Detect which cell encompasses the target text, then output its (X, Y) center coordinate. 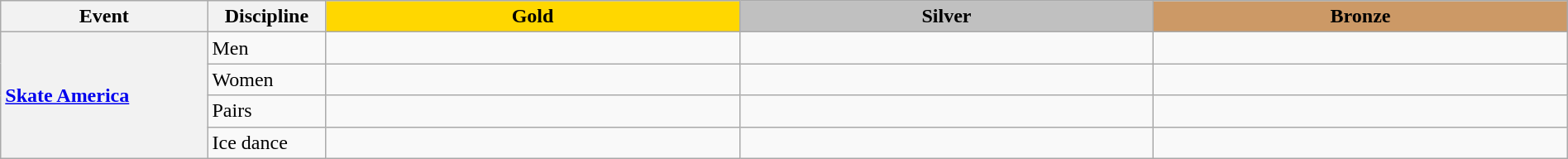
Gold (533, 17)
Discipline (266, 17)
Bronze (1360, 17)
Women (266, 79)
Men (266, 48)
Pairs (266, 111)
Silver (946, 17)
Event (104, 17)
Skate America (104, 95)
Ice dance (266, 142)
